From the cell containing the given text, extract its center point as (x, y) coordinate. 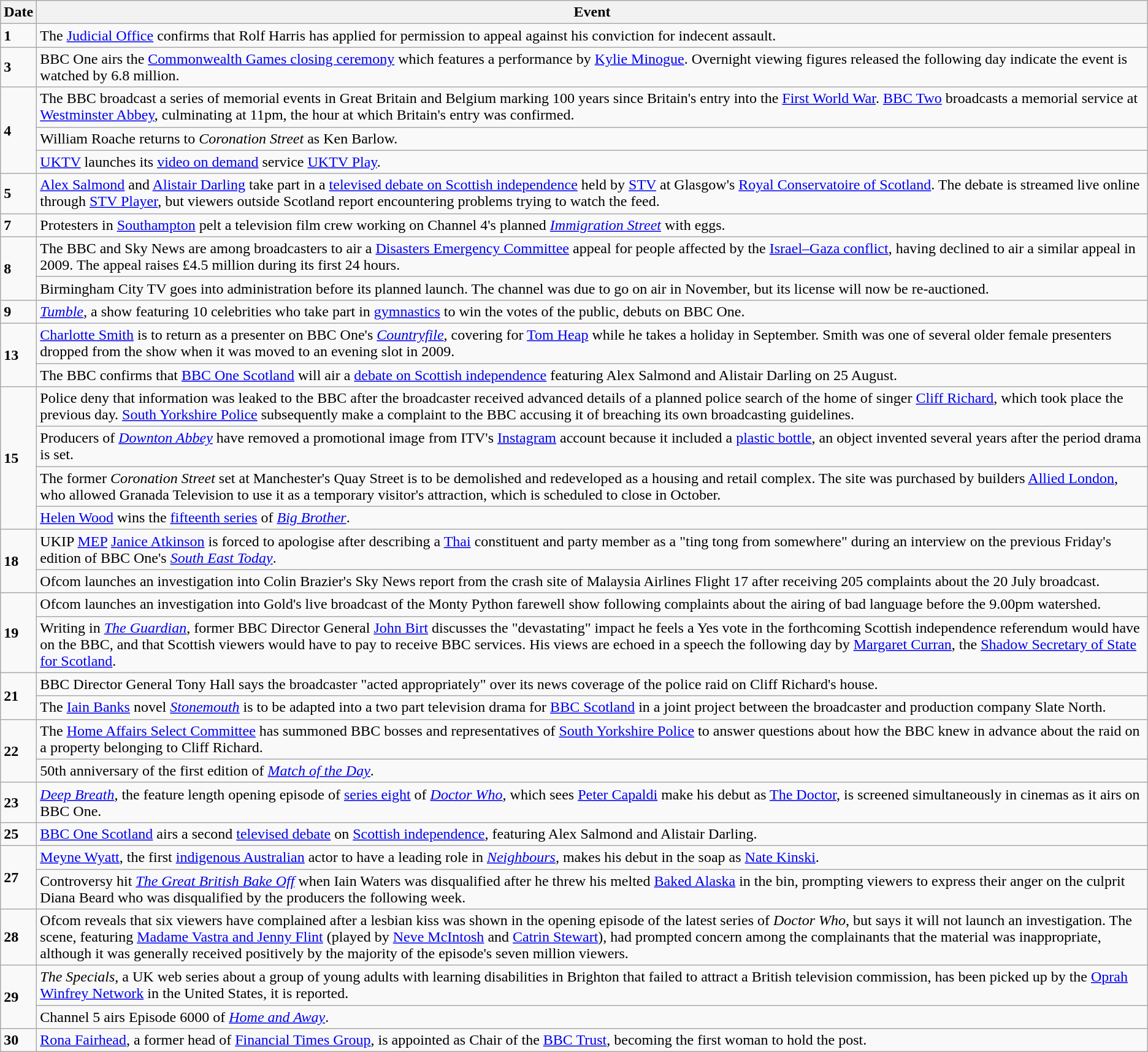
Rona Fairhead, a former head of Financial Times Group, is appointed as Chair of the BBC Trust, becoming the first woman to hold the post. (592, 1040)
29 (18, 997)
50th anniversary of the first edition of Match of the Day. (592, 771)
13 (18, 354)
BBC Director General Tony Hall says the broadcaster "acted appropriately" over its news coverage of the police raid on Cliff Richard's house. (592, 684)
Helen Wood wins the fifteenth series of Big Brother. (592, 518)
William Roache returns to Coronation Street as Ken Barlow. (592, 139)
UKTV launches its video on demand service UKTV Play. (592, 162)
19 (18, 633)
Tumble, a show featuring 10 celebrities who take part in gymnastics to win the votes of the public, debuts on BBC One. (592, 311)
Channel 5 airs Episode 6000 of Home and Away. (592, 1017)
The Judicial Office confirms that Rolf Harris has applied for permission to appeal against his conviction for indecent assault. (592, 36)
23 (18, 802)
3 (18, 67)
Meyne Wyatt, the first indigenous Australian actor to have a leading role in Neighbours, makes his debut in the soap as Nate Kinski. (592, 857)
The BBC confirms that BBC One Scotland will air a debate on Scottish independence featuring Alex Salmond and Alistair Darling on 25 August. (592, 375)
5 (18, 194)
Event (592, 12)
Protesters in Southampton pelt a television film crew working on Channel 4's planned Immigration Street with eggs. (592, 225)
27 (18, 877)
22 (18, 750)
BBC One Scotland airs a second televised debate on Scottish independence, featuring Alex Salmond and Alistair Darling. (592, 834)
1 (18, 36)
21 (18, 696)
15 (18, 459)
7 (18, 225)
9 (18, 311)
8 (18, 269)
4 (18, 130)
30 (18, 1040)
Date (18, 12)
28 (18, 937)
18 (18, 562)
25 (18, 834)
